Scan for the cell matching the given text and deliver its (X, Y) coordinate at center. 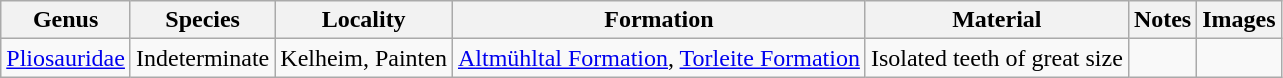
Locality (364, 20)
Formation (658, 20)
Kelheim, Painten (364, 58)
Altmühltal Formation, Torleite Formation (658, 58)
Notes (1162, 20)
Images (1239, 20)
Genus (66, 20)
Species (202, 20)
Isolated teeth of great size (996, 58)
Material (996, 20)
Indeterminate (202, 58)
Pliosauridae (66, 58)
